Output the [x, y] coordinate of the center of the cell containing the given text.  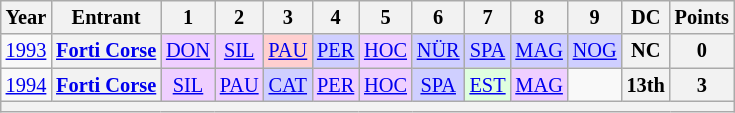
9 [595, 17]
NOG [595, 51]
4 [336, 17]
1 [188, 17]
8 [538, 17]
13th [646, 85]
DON [188, 51]
Year [26, 17]
5 [386, 17]
6 [438, 17]
0 [702, 51]
DC [646, 17]
NC [646, 51]
EST [488, 85]
CAT [288, 85]
1993 [26, 51]
Entrant [106, 17]
NÜR [438, 51]
2 [240, 17]
Points [702, 17]
1994 [26, 85]
7 [488, 17]
